Output the [x, y] coordinate of the center of the cell containing the given text.  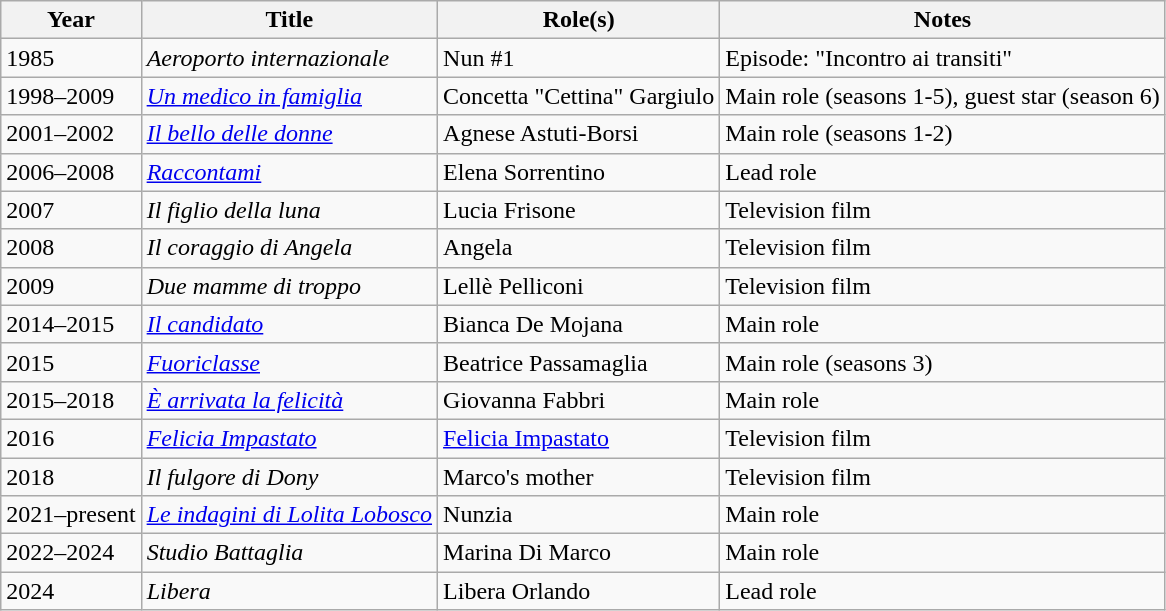
Notes [943, 20]
Concetta "Cettina" Gargiulo [579, 96]
2024 [71, 591]
2008 [71, 248]
È arrivata la felicità [289, 400]
Elena Sorrentino [579, 172]
2015–2018 [71, 400]
1985 [71, 58]
Nunzia [579, 515]
2015 [71, 362]
Marco's mother [579, 477]
2016 [71, 438]
Un medico in famiglia [289, 96]
2006–2008 [71, 172]
Lucia Frisone [579, 210]
Il candidato [289, 324]
Il bello delle donne [289, 134]
2021–present [71, 515]
Agnese Astuti-Borsi [579, 134]
Il figlio della luna [289, 210]
Studio Battaglia [289, 553]
Beatrice Passamaglia [579, 362]
Le indagini di Lolita Lobosco [289, 515]
Episode: "Incontro ai transiti" [943, 58]
Main role (seasons 3) [943, 362]
Title [289, 20]
2022–2024 [71, 553]
Giovanna Fabbri [579, 400]
Marina Di Marco [579, 553]
2009 [71, 286]
Nun #1 [579, 58]
Aeroporto internazionale [289, 58]
Main role (seasons 1-5), guest star (season 6) [943, 96]
1998–2009 [71, 96]
Main role (seasons 1-2) [943, 134]
Raccontami [289, 172]
2001–2002 [71, 134]
Due mamme di troppo [289, 286]
Il coraggio di Angela [289, 248]
2007 [71, 210]
2018 [71, 477]
Libera Orlando [579, 591]
Bianca De Mojana [579, 324]
Role(s) [579, 20]
Fuoriclasse [289, 362]
2014–2015 [71, 324]
Il fulgore di Dony [289, 477]
Year [71, 20]
Lellè Pelliconi [579, 286]
Angela [579, 248]
Libera [289, 591]
